Detect which cell encompasses the target text, then output its [x, y] center coordinate. 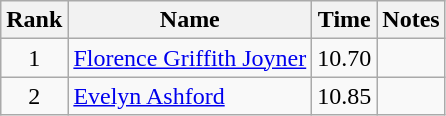
Evelyn Ashford [190, 96]
Name [190, 20]
Time [344, 20]
2 [34, 96]
Notes [411, 20]
Florence Griffith Joyner [190, 58]
10.85 [344, 96]
Rank [34, 20]
10.70 [344, 58]
1 [34, 58]
